Pinpoint the cell where the given text exists, returning its (X, Y) midpoint coordinate. 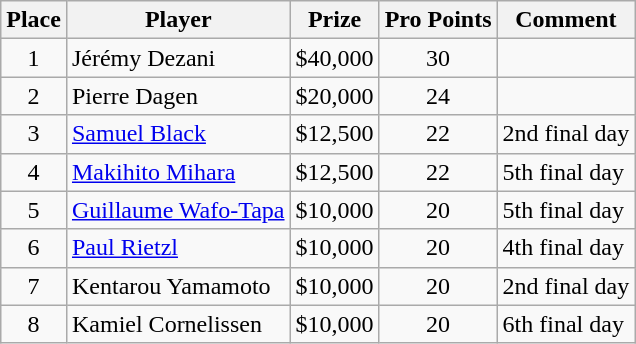
Guillaume Wafo-Tapa (178, 210)
Prize (334, 20)
Makihito Mihara (178, 172)
3 (34, 134)
6th final day (566, 324)
7 (34, 286)
Player (178, 20)
30 (438, 58)
Kentarou Yamamoto (178, 286)
$20,000 (334, 96)
Pro Points (438, 20)
Pierre Dagen (178, 96)
Comment (566, 20)
6 (34, 248)
Paul Rietzl (178, 248)
Samuel Black (178, 134)
4 (34, 172)
2 (34, 96)
$40,000 (334, 58)
Kamiel Cornelissen (178, 324)
Place (34, 20)
1 (34, 58)
24 (438, 96)
5 (34, 210)
Jérémy Dezani (178, 58)
8 (34, 324)
4th final day (566, 248)
